Scan for the cell matching the given text and deliver its (X, Y) coordinate at center. 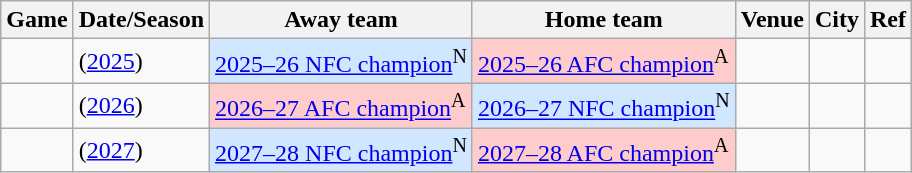
Date/Season (141, 20)
Game (37, 20)
2025–26 AFC championA (604, 62)
(2027) (141, 150)
2025–26 NFC championN (342, 62)
2026–27 NFC championN (604, 106)
Venue (772, 20)
2027–28 AFC championA (604, 150)
Away team (342, 20)
2027–28 NFC championN (342, 150)
Ref (888, 20)
(2026) (141, 106)
City (836, 20)
Home team (604, 20)
(2025) (141, 62)
2026–27 AFC championA (342, 106)
